Find where the given text appears and provide that cell's center as (X, Y) coordinate. 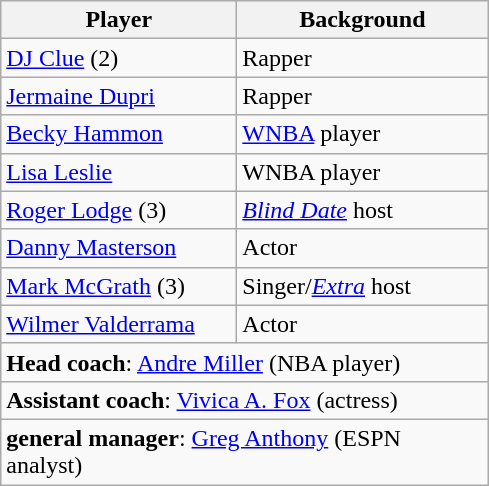
DJ Clue (2) (119, 58)
Player (119, 20)
Head coach: Andre Miller (NBA player) (244, 362)
Blind Date host (362, 210)
Singer/Extra host (362, 286)
Wilmer Valderrama (119, 324)
Becky Hammon (119, 134)
Lisa Leslie (119, 172)
Jermaine Dupri (119, 96)
Danny Masterson (119, 248)
general manager: Greg Anthony (ESPN analyst) (244, 452)
Mark McGrath (3) (119, 286)
Assistant coach: Vivica A. Fox (actress) (244, 400)
Roger Lodge (3) (119, 210)
Background (362, 20)
